Detect which cell encompasses the target text, then output its (X, Y) center coordinate. 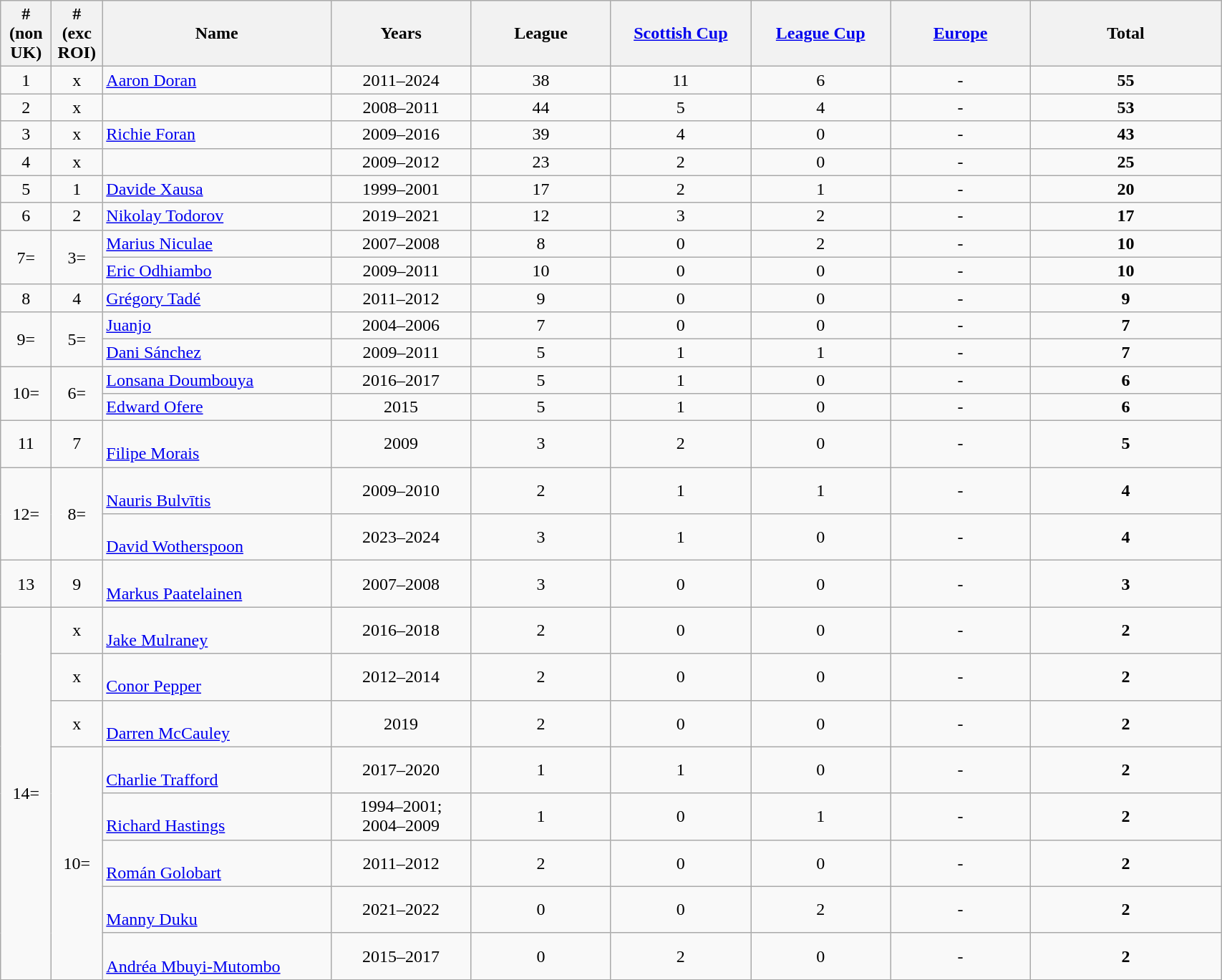
Davide Xausa (217, 189)
2009–2010 (401, 491)
53 (1125, 107)
League (541, 34)
Nauris Bulvītis (217, 491)
2016–2017 (401, 380)
Andréa Mbuyi-Mutombo (217, 956)
Jake Mulraney (217, 630)
Years (401, 34)
#(non UK) (26, 34)
7= (26, 257)
Grégory Tadé (217, 298)
25 (1125, 162)
Name (217, 34)
Conor Pepper (217, 677)
Richie Foran (217, 135)
Eric Odhiambo (217, 271)
Charlie Trafford (217, 770)
#(exc ROI) (77, 34)
55 (1125, 80)
Dani Sánchez (217, 352)
2016–2018 (401, 630)
2011–2024 (401, 80)
Scottish Cup (680, 34)
2019–2021 (401, 216)
2019 (401, 723)
Marius Niculae (217, 243)
Markus Paatelainen (217, 584)
8= (77, 514)
20 (1125, 189)
Nikolay Todorov (217, 216)
2015 (401, 407)
6= (77, 394)
9= (26, 339)
Total (1125, 34)
Aaron Doran (217, 80)
2009–2012 (401, 162)
1999–2001 (401, 189)
2004–2006 (401, 325)
2023–2024 (401, 537)
Edward Ofere (217, 407)
1994–2001;2004–2009 (401, 816)
Román Golobart (217, 863)
2017–2020 (401, 770)
Juanjo (217, 325)
2009–2016 (401, 135)
Lonsana Doumbouya (217, 380)
39 (541, 135)
2009 (401, 444)
12 (541, 216)
5= (77, 339)
David Wotherspoon (217, 537)
43 (1125, 135)
2012–2014 (401, 677)
2021–2022 (401, 909)
Manny Duku (217, 909)
23 (541, 162)
League Cup (820, 34)
Richard Hastings (217, 816)
14= (26, 793)
Darren McCauley (217, 723)
13 (26, 584)
Europe (961, 34)
12= (26, 514)
2008–2011 (401, 107)
44 (541, 107)
38 (541, 80)
2015–2017 (401, 956)
3= (77, 257)
Filipe Morais (217, 444)
